Determine the (X, Y) coordinate at the center of the cell enclosing the given text.  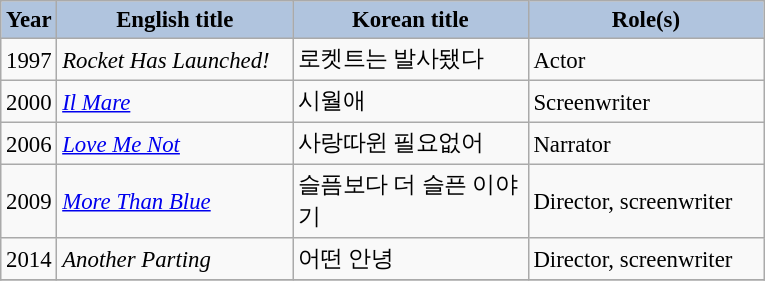
Year (29, 20)
2014 (29, 259)
어떤 안녕 (410, 259)
English title (175, 20)
Screenwriter (646, 102)
Love Me Not (175, 144)
Il Mare (175, 102)
사랑따윈 필요없어 (410, 144)
2009 (29, 202)
Korean title (410, 20)
Another Parting (175, 259)
More Than Blue (175, 202)
Actor (646, 60)
1997 (29, 60)
슬픔보다 더 슬픈 이야기 (410, 202)
시월애 (410, 102)
Narrator (646, 144)
2006 (29, 144)
2000 (29, 102)
Role(s) (646, 20)
Rocket Has Launched! (175, 60)
로켓트는 발사됐다 (410, 60)
